Return the [X, Y] coordinate for the center point of the cell that contains the specified text.  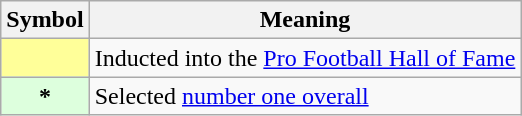
Meaning [305, 20]
Inducted into the Pro Football Hall of Fame [305, 58]
Symbol [45, 20]
* [45, 96]
Selected number one overall [305, 96]
